Provide the (X, Y) coordinate of the cell's center where the given text is located.  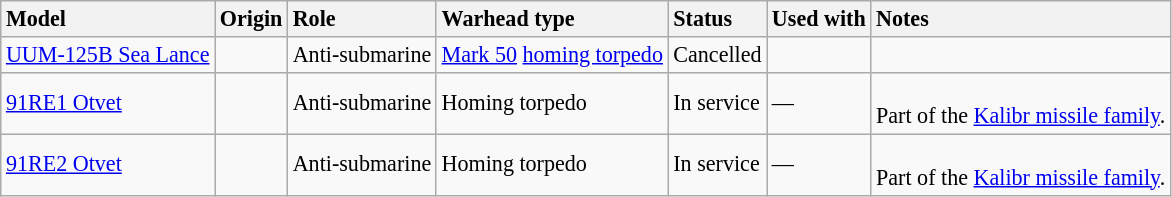
Notes (1021, 18)
91RE2 Otvet (108, 164)
Origin (252, 18)
Role (362, 18)
UUM-125B Sea Lance (108, 54)
Status (718, 18)
Cancelled (718, 54)
Mark 50 homing torpedo (552, 54)
Model (108, 18)
Warhead type (552, 18)
91RE1 Otvet (108, 102)
Used with (819, 18)
